Locate the cell with the specified text and output its [x, y] center coordinate. 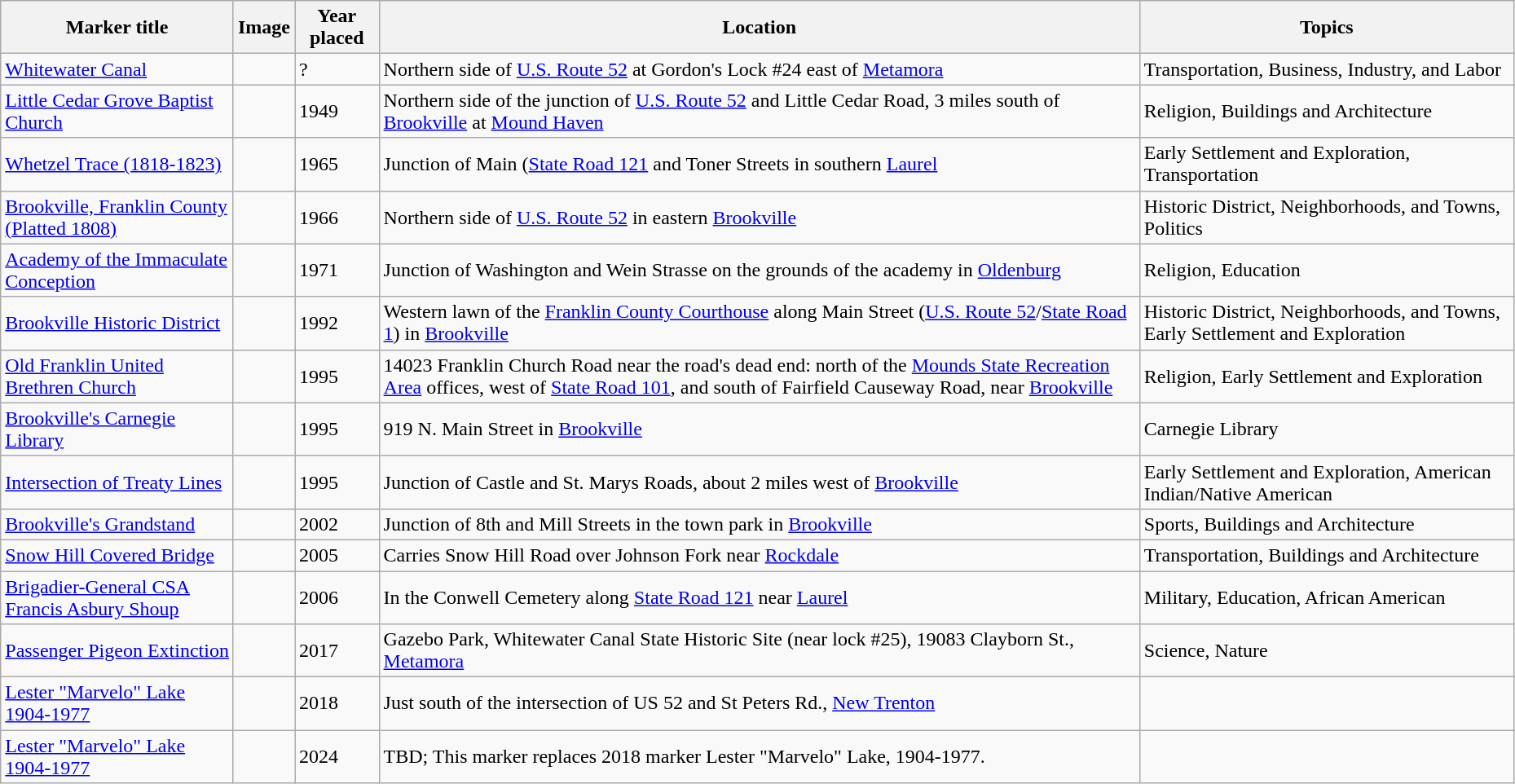
Historic District, Neighborhoods, and Towns, Politics [1327, 217]
Northern side of U.S. Route 52 in eastern Brookville [760, 217]
Whetzel Trace (1818-1823) [117, 165]
Location [760, 28]
Historic District, Neighborhoods, and Towns, Early Settlement and Exploration [1327, 323]
Western lawn of the Franklin County Courthouse along Main Street (U.S. Route 52/State Road 1) in Brookville [760, 323]
Early Settlement and Exploration, American Indian/Native American [1327, 482]
1949 [337, 111]
Junction of 8th and Mill Streets in the town park in Brookville [760, 524]
2006 [337, 597]
Brookville's Carnegie Library [117, 429]
Whitewater Canal [117, 69]
Snow Hill Covered Bridge [117, 555]
Carries Snow Hill Road over Johnson Fork near Rockdale [760, 555]
1971 [337, 271]
Junction of Castle and St. Marys Roads, about 2 miles west of Brookville [760, 482]
Early Settlement and Exploration, Transportation [1327, 165]
Religion, Education [1327, 271]
Topics [1327, 28]
Brookville Historic District [117, 323]
2005 [337, 555]
Sports, Buildings and Architecture [1327, 524]
Brigadier-General CSA Francis Asbury Shoup [117, 597]
Junction of Washington and Wein Strasse on the grounds of the academy in Oldenburg [760, 271]
Just south of the intersection of US 52 and St Peters Rd., New Trenton [760, 704]
Academy of the Immaculate Conception [117, 271]
2017 [337, 650]
TBD; This marker replaces 2018 marker Lester "Marvelo" Lake, 1904-1977. [760, 756]
Northern side of the junction of U.S. Route 52 and Little Cedar Road, 3 miles south of Brookville at Mound Haven [760, 111]
1965 [337, 165]
Northern side of U.S. Route 52 at Gordon's Lock #24 east of Metamora [760, 69]
Gazebo Park, Whitewater Canal State Historic Site (near lock #25), 19083 Clayborn St., Metamora [760, 650]
Religion, Early Settlement and Exploration [1327, 377]
Junction of Main (State Road 121 and Toner Streets in southern Laurel [760, 165]
Transportation, Buildings and Architecture [1327, 555]
Marker title [117, 28]
Year placed [337, 28]
Brookville, Franklin County (Platted 1808) [117, 217]
Transportation, Business, Industry, and Labor [1327, 69]
2002 [337, 524]
Science, Nature [1327, 650]
Carnegie Library [1327, 429]
Little Cedar Grove Baptist Church [117, 111]
2024 [337, 756]
? [337, 69]
Image [264, 28]
2018 [337, 704]
919 N. Main Street in Brookville [760, 429]
Religion, Buildings and Architecture [1327, 111]
In the Conwell Cemetery along State Road 121 near Laurel [760, 597]
1992 [337, 323]
Military, Education, African American [1327, 597]
Intersection of Treaty Lines [117, 482]
Brookville's Grandstand [117, 524]
Passenger Pigeon Extinction [117, 650]
Old Franklin United Brethren Church [117, 377]
1966 [337, 217]
